Provide the [X, Y] coordinate of the cell's center where the given text is located.  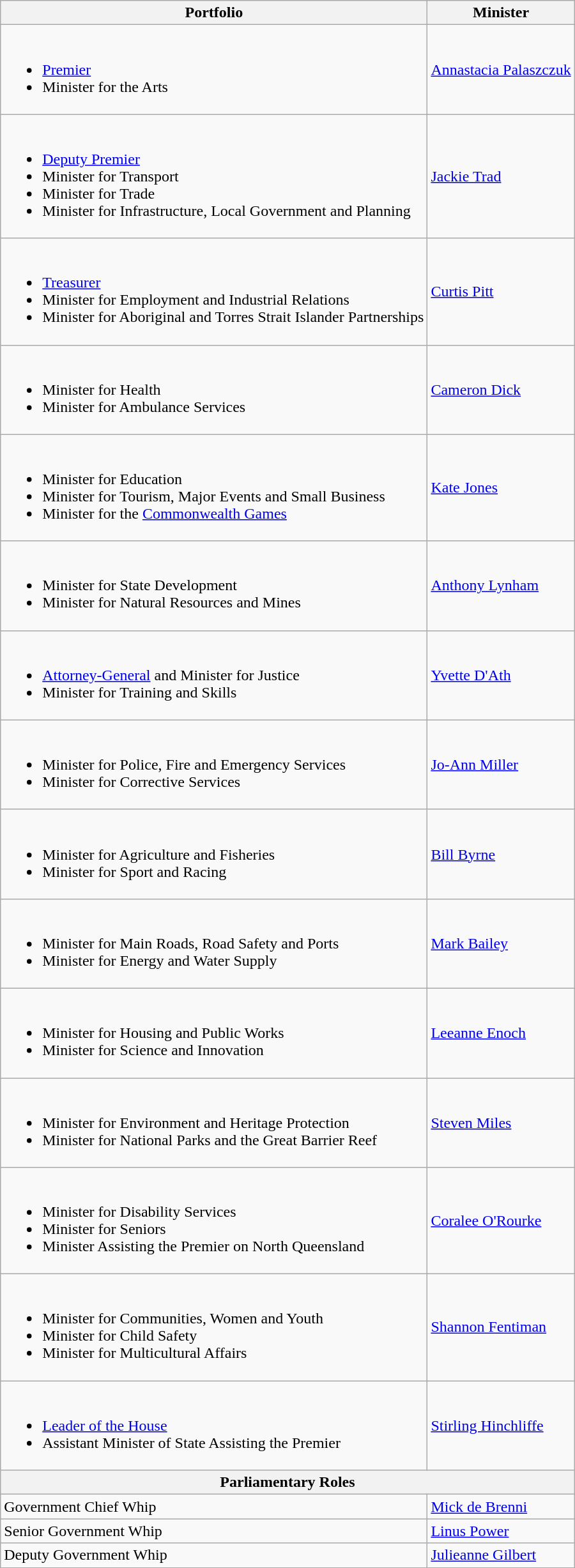
Kate Jones [501, 488]
Minister for Environment and Heritage ProtectionMinister for National Parks and the Great Barrier Reef [214, 1123]
Shannon Fentiman [501, 1327]
Minister for EducationMinister for Tourism, Major Events and Small BusinessMinister for the Commonwealth Games [214, 488]
Parliamentary Roles [287, 1482]
Steven Miles [501, 1123]
Curtis Pitt [501, 291]
Linus Power [501, 1531]
Jo-Ann Miller [501, 765]
Deputy Government Whip [214, 1555]
Coralee O'Rourke [501, 1221]
Attorney-General and Minister for JusticeMinister for Training and Skills [214, 675]
Portfolio [214, 13]
Minister for HealthMinister for Ambulance Services [214, 390]
Minister for Main Roads, Road Safety and PortsMinister for Energy and Water Supply [214, 943]
Mick de Brenni [501, 1507]
Julieanne Gilbert [501, 1555]
Government Chief Whip [214, 1507]
Jackie Trad [501, 176]
Bill Byrne [501, 854]
Anthony Lynham [501, 586]
Minister for State DevelopmentMinister for Natural Resources and Mines [214, 586]
Cameron Dick [501, 390]
Senior Government Whip [214, 1531]
Minister for Agriculture and FisheriesMinister for Sport and Racing [214, 854]
TreasurerMinister for Employment and Industrial RelationsMinister for Aboriginal and Torres Strait Islander Partnerships [214, 291]
Leeanne Enoch [501, 1033]
Minister for Housing and Public WorksMinister for Science and Innovation [214, 1033]
Annastacia Palaszczuk [501, 70]
Minister for Police, Fire and Emergency ServicesMinister for Corrective Services [214, 765]
Minister [501, 13]
Leader of the HouseAssistant Minister of State Assisting the Premier [214, 1426]
Mark Bailey [501, 943]
Deputy PremierMinister for TransportMinister for TradeMinister for Infrastructure, Local Government and Planning [214, 176]
Stirling Hinchliffe [501, 1426]
PremierMinister for the Arts [214, 70]
Minister for Communities, Women and YouthMinister for Child SafetyMinister for Multicultural Affairs [214, 1327]
Yvette D'Ath [501, 675]
Minister for Disability ServicesMinister for SeniorsMinister Assisting the Premier on North Queensland [214, 1221]
